Return the (x, y) coordinate for the center point of the cell that contains the specified text.  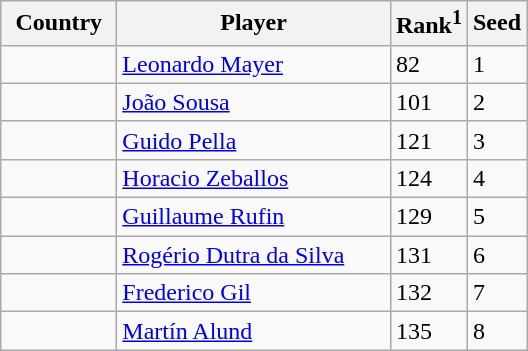
6 (496, 255)
132 (428, 293)
131 (428, 255)
4 (496, 178)
Guillaume Rufin (254, 217)
7 (496, 293)
Country (59, 24)
Rank1 (428, 24)
1 (496, 64)
129 (428, 217)
Guido Pella (254, 140)
101 (428, 102)
124 (428, 178)
Horacio Zeballos (254, 178)
Martín Alund (254, 331)
5 (496, 217)
121 (428, 140)
João Sousa (254, 102)
82 (428, 64)
Seed (496, 24)
Player (254, 24)
8 (496, 331)
Leonardo Mayer (254, 64)
3 (496, 140)
135 (428, 331)
2 (496, 102)
Rogério Dutra da Silva (254, 255)
Frederico Gil (254, 293)
